Search for the cell housing the specified text and yield its [X, Y] center coordinate. 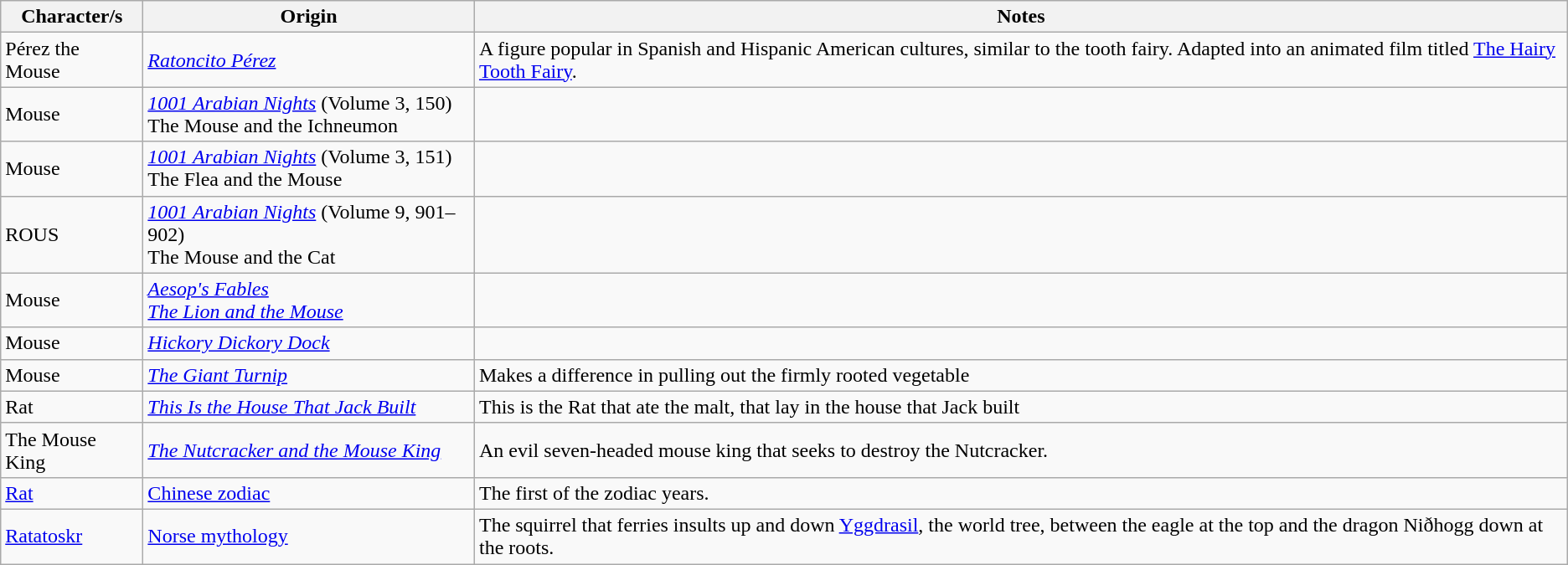
Makes a difference in pulling out the firmly rooted vegetable [1020, 375]
Hickory Dickory Dock [309, 343]
Norse mythology [309, 536]
Origin [309, 17]
This is the Rat that ate the malt, that lay in the house that Jack built [1020, 407]
A figure popular in Spanish and Hispanic American cultures, similar to the tooth fairy. Adapted into an animated film titled The Hairy Tooth Fairy. [1020, 60]
Pérez the Mouse [72, 60]
1001 Arabian Nights (Volume 3, 150)The Mouse and the Ichneumon [309, 114]
Chinese zodiac [309, 493]
The Nutcracker and the Mouse King [309, 450]
The squirrel that ferries insults up and down Yggdrasil, the world tree, between the eagle at the top and the dragon Niðhogg down at the roots. [1020, 536]
ROUS [72, 234]
The Mouse King [72, 450]
The first of the zodiac years. [1020, 493]
An evil seven-headed mouse king that seeks to destroy the Nutcracker. [1020, 450]
1001 Arabian Nights (Volume 3, 151)The Flea and the Mouse [309, 169]
Ratoncito Pérez [309, 60]
Aesop's FablesThe Lion and the Mouse [309, 300]
The Giant Turnip [309, 375]
This Is the House That Jack Built [309, 407]
1001 Arabian Nights (Volume 9, 901–902)The Mouse and the Cat [309, 234]
Notes [1020, 17]
Ratatoskr [72, 536]
Character/s [72, 17]
